Extract the (X, Y) coordinate from the center of the cell holding the provided text.  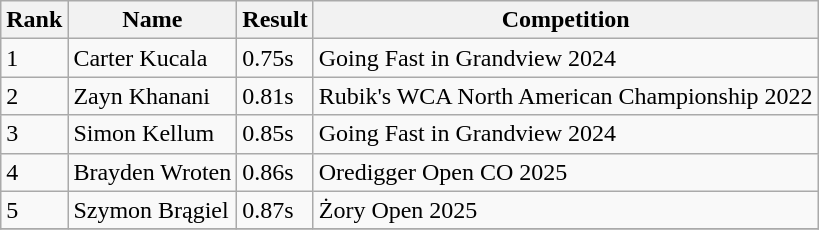
Szymon Brągiel (152, 210)
Brayden Wroten (152, 172)
Name (152, 20)
0.75s (275, 58)
3 (34, 134)
Rank (34, 20)
Result (275, 20)
0.85s (275, 134)
Competition (566, 20)
Żory Open 2025 (566, 210)
2 (34, 96)
1 (34, 58)
4 (34, 172)
5 (34, 210)
Zayn Khanani (152, 96)
Carter Kucala (152, 58)
0.87s (275, 210)
Oredigger Open CO 2025 (566, 172)
0.86s (275, 172)
Simon Kellum (152, 134)
Rubik's WCA North American Championship 2022 (566, 96)
0.81s (275, 96)
